Identify which cell holds the provided text, then report its (X, Y) central coordinate. 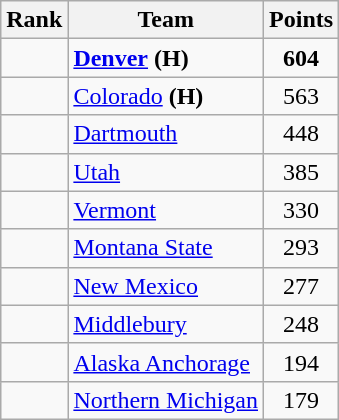
Alaska Anchorage (166, 362)
563 (302, 96)
Middlebury (166, 324)
248 (302, 324)
277 (302, 286)
Dartmouth (166, 134)
Points (302, 20)
179 (302, 400)
Team (166, 20)
293 (302, 248)
Colorado (H) (166, 96)
Utah (166, 172)
Montana State (166, 248)
Rank (34, 20)
330 (302, 210)
448 (302, 134)
385 (302, 172)
New Mexico (166, 286)
604 (302, 58)
Vermont (166, 210)
Denver (H) (166, 58)
194 (302, 362)
Northern Michigan (166, 400)
